Identify which cell holds the provided text, then report its (X, Y) central coordinate. 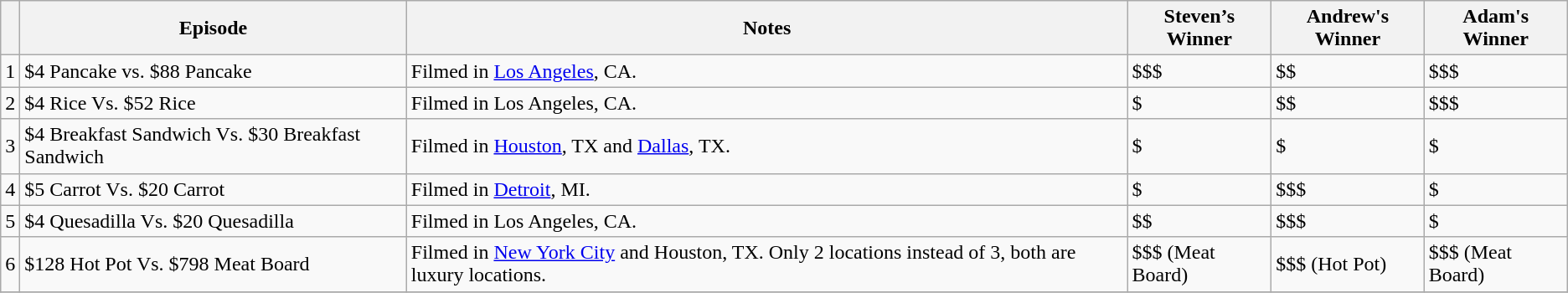
6 (10, 265)
Episode (213, 28)
Filmed in Houston, TX and Dallas, TX. (767, 146)
2 (10, 103)
$4 Breakfast Sandwich Vs. $30 Breakfast Sandwich (213, 146)
$$$ (Hot Pot) (1348, 265)
$5 Carrot Vs. $20 Carrot (213, 189)
5 (10, 221)
Filmed in New York City and Houston, TX. Only 2 locations instead of 3, both are luxury locations. (767, 265)
3 (10, 146)
$128 Hot Pot Vs. $798 Meat Board (213, 265)
Notes (767, 28)
Adam's Winner (1496, 28)
$4 Rice Vs. $52 Rice (213, 103)
Andrew's Winner (1348, 28)
1 (10, 71)
4 (10, 189)
Filmed in Detroit, MI. (767, 189)
$4 Quesadilla Vs. $20 Quesadilla (213, 221)
$4 Pancake vs. $88 Pancake (213, 71)
Steven’s Winner (1199, 28)
